Pinpoint the cell where the given text exists, returning its (X, Y) midpoint coordinate. 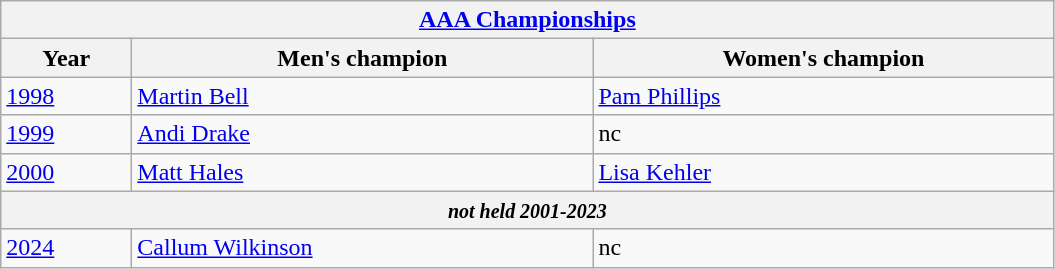
Women's champion (824, 58)
Lisa Kehler (824, 172)
not held 2001-2023 (528, 210)
Year (66, 58)
Martin Bell (362, 96)
2024 (66, 248)
2000 (66, 172)
AAA Championships (528, 20)
Men's champion (362, 58)
Matt Hales (362, 172)
Pam Phillips (824, 96)
Callum Wilkinson (362, 248)
Andi Drake (362, 134)
1998 (66, 96)
1999 (66, 134)
